From the cell containing the given text, extract its center point as (X, Y) coordinate. 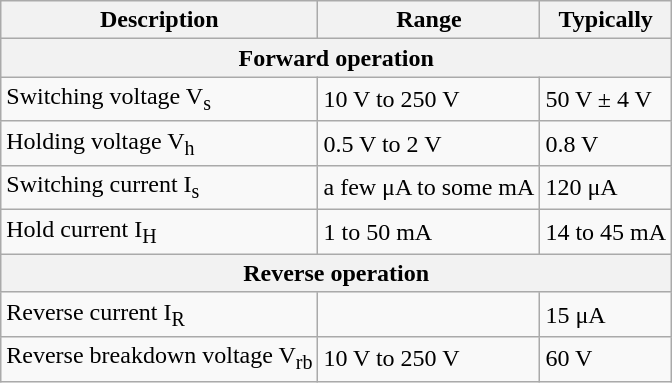
0.8 V (606, 143)
Reverse current IR (160, 314)
60 V (606, 359)
Reverse breakdown voltage Vrb (160, 359)
0.5 V to 2 V (429, 143)
Range (429, 20)
Forward operation (336, 58)
50 V ± 4 V (606, 99)
Switching current Is (160, 188)
Switching voltage Vs (160, 99)
Hold current IH (160, 232)
1 to 50 mA (429, 232)
120 μA (606, 188)
a few μA to some mA (429, 188)
15 μA (606, 314)
14 to 45 mA (606, 232)
Holding voltage Vh (160, 143)
Description (160, 20)
Reverse operation (336, 273)
Typically (606, 20)
